Output the (X, Y) coordinate of the center of the cell containing the given text.  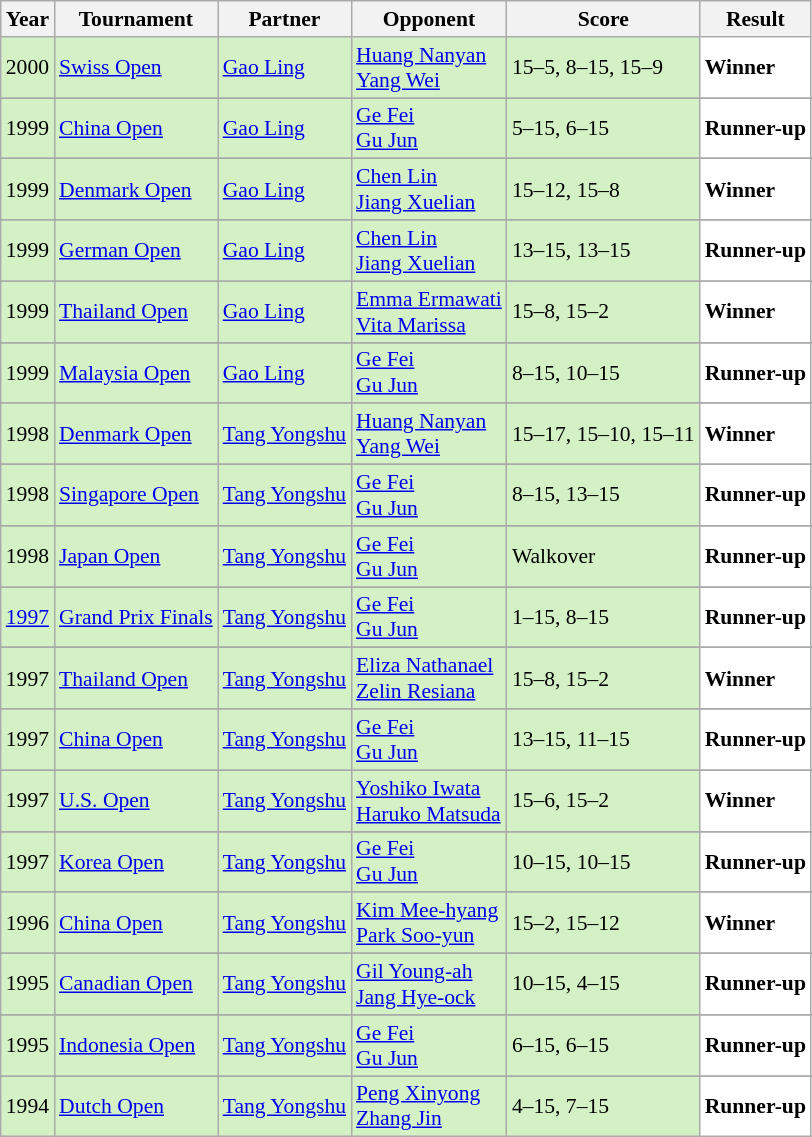
Yoshiko Iwata Haruko Matsuda (429, 800)
Walkover (604, 556)
Emma Ermawati Vita Marissa (429, 312)
Opponent (429, 19)
1994 (28, 1106)
8–15, 10–15 (604, 372)
10–15, 10–15 (604, 862)
Indonesia Open (136, 1046)
13–15, 11–15 (604, 740)
Peng Xinyong Zhang Jin (429, 1106)
Score (604, 19)
Result (756, 19)
Grand Prix Finals (136, 618)
Korea Open (136, 862)
German Open (136, 250)
15–12, 15–8 (604, 190)
1–15, 8–15 (604, 618)
13–15, 13–15 (604, 250)
Malaysia Open (136, 372)
15–2, 15–12 (604, 924)
Tournament (136, 19)
Singapore Open (136, 496)
Partner (284, 19)
4–15, 7–15 (604, 1106)
Year (28, 19)
6–15, 6–15 (604, 1046)
15–6, 15–2 (604, 800)
2000 (28, 68)
Dutch Open (136, 1106)
U.S. Open (136, 800)
8–15, 13–15 (604, 496)
Japan Open (136, 556)
15–17, 15–10, 15–11 (604, 434)
Gil Young-ah Jang Hye-ock (429, 984)
Eliza Nathanael Zelin Resiana (429, 678)
5–15, 6–15 (604, 128)
Kim Mee-hyang Park Soo-yun (429, 924)
Swiss Open (136, 68)
1996 (28, 924)
10–15, 4–15 (604, 984)
Canadian Open (136, 984)
15–5, 8–15, 15–9 (604, 68)
